Find where the given text appears and provide that cell's center as [X, Y] coordinate. 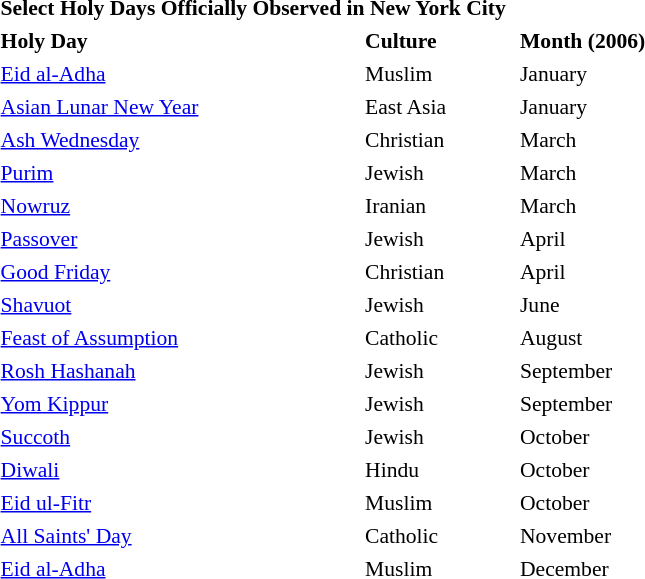
Culture [439, 40]
Hindu [439, 470]
East Asia [439, 106]
Iranian [439, 206]
